Capture the cell that displays the provided text and extract its [X, Y] central coordinate. 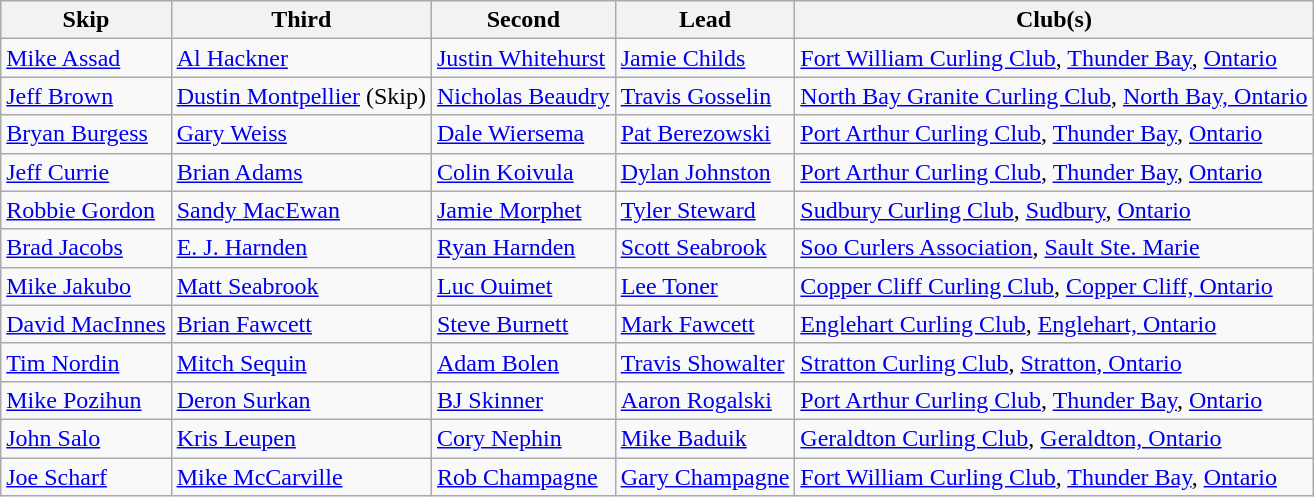
Geraldton Curling Club, Geraldton, Ontario [1054, 438]
Jeff Brown [86, 96]
Lead [705, 20]
Scott Seabrook [705, 248]
Tyler Steward [705, 210]
Justin Whitehurst [523, 58]
Brian Fawcett [301, 324]
Luc Ouimet [523, 286]
BJ Skinner [523, 400]
Second [523, 20]
Colin Koivula [523, 172]
Mike Assad [86, 58]
Skip [86, 20]
Club(s) [1054, 20]
Deron Surkan [301, 400]
John Salo [86, 438]
Stratton Curling Club, Stratton, Ontario [1054, 362]
Copper Cliff Curling Club, Copper Cliff, Ontario [1054, 286]
Mike Pozihun [86, 400]
Dylan Johnston [705, 172]
Jamie Childs [705, 58]
Gary Weiss [301, 134]
Steve Burnett [523, 324]
Mike Jakubo [86, 286]
Lee Toner [705, 286]
Aaron Rogalski [705, 400]
Al Hackner [301, 58]
David MacInnes [86, 324]
Tim Nordin [86, 362]
Bryan Burgess [86, 134]
Dale Wiersema [523, 134]
Nicholas Beaudry [523, 96]
Englehart Curling Club, Englehart, Ontario [1054, 324]
Mike McCarville [301, 477]
Jamie Morphet [523, 210]
Soo Curlers Association, Sault Ste. Marie [1054, 248]
Cory Nephin [523, 438]
Brad Jacobs [86, 248]
Rob Champagne [523, 477]
Mitch Sequin [301, 362]
Adam Bolen [523, 362]
Dustin Montpellier (Skip) [301, 96]
Third [301, 20]
Jeff Currie [86, 172]
Ryan Harnden [523, 248]
E. J. Harnden [301, 248]
Travis Showalter [705, 362]
Travis Gosselin [705, 96]
Gary Champagne [705, 477]
Kris Leupen [301, 438]
Matt Seabrook [301, 286]
Mike Baduik [705, 438]
Robbie Gordon [86, 210]
Mark Fawcett [705, 324]
North Bay Granite Curling Club, North Bay, Ontario [1054, 96]
Joe Scharf [86, 477]
Sandy MacEwan [301, 210]
Brian Adams [301, 172]
Pat Berezowski [705, 134]
Sudbury Curling Club, Sudbury, Ontario [1054, 210]
